Capture the cell that displays the provided text and extract its (X, Y) central coordinate. 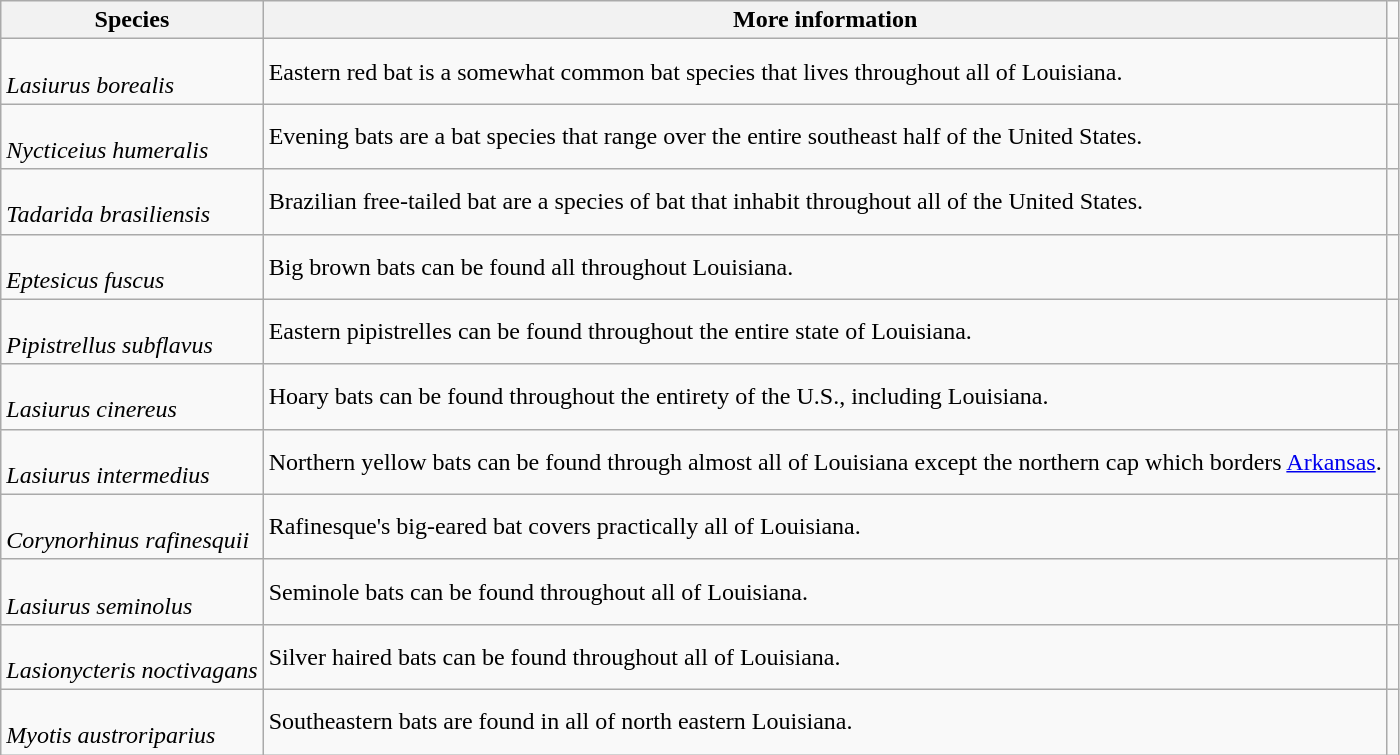
Brazilian free-tailed bat are a species of bat that inhabit throughout all of the United States. (825, 202)
Seminole bats can be found throughout all of Louisiana. (825, 592)
Myotis austroriparius (132, 722)
More information (825, 20)
Lasionycteris noctivagans (132, 656)
Pipistrellus subflavus (132, 332)
Southeastern bats are found in all of north eastern Louisiana. (825, 722)
Eastern red bat is a somewhat common bat species that lives throughout all of Louisiana. (825, 72)
Tadarida brasiliensis (132, 202)
Corynorhinus rafinesquii (132, 526)
Lasiurus borealis (132, 72)
Species (132, 20)
Nycticeius humeralis (132, 136)
Lasiurus seminolus (132, 592)
Silver haired bats can be found throughout all of Louisiana. (825, 656)
Evening bats are a bat species that range over the entire southeast half of the United States. (825, 136)
Rafinesque's big-eared bat covers practically all of Louisiana. (825, 526)
Eastern pipistrelles can be found throughout the entire state of Louisiana. (825, 332)
Big brown bats can be found all throughout Louisiana. (825, 266)
Northern yellow bats can be found through almost all of Louisiana except the northern cap which borders Arkansas. (825, 462)
Hoary bats can be found throughout the entirety of the U.S., including Louisiana. (825, 396)
Lasiurus cinereus (132, 396)
Eptesicus fuscus (132, 266)
Lasiurus intermedius (132, 462)
